Return the (x, y) coordinate for the center point of the cell that contains the specified text.  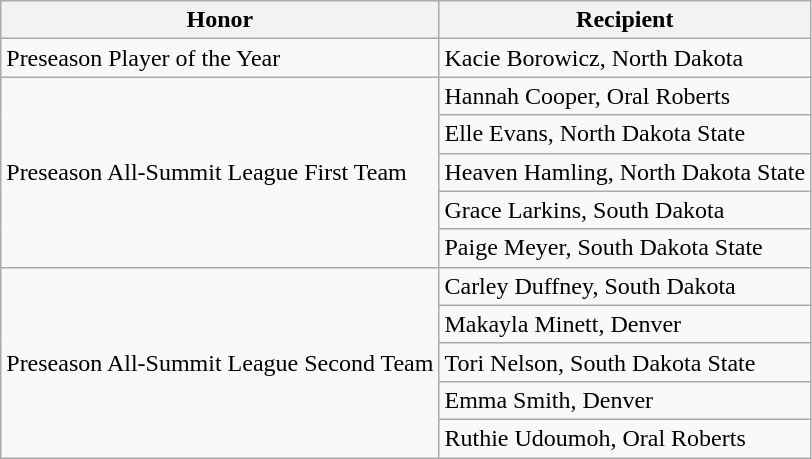
Paige Meyer, South Dakota State (625, 248)
Grace Larkins, South Dakota (625, 210)
Hannah Cooper, Oral Roberts (625, 96)
Honor (220, 20)
Preseason All-Summit League First Team (220, 172)
Kacie Borowicz, North Dakota (625, 58)
Carley Duffney, South Dakota (625, 286)
Preseason All-Summit League Second Team (220, 362)
Elle Evans, North Dakota State (625, 134)
Tori Nelson, South Dakota State (625, 362)
Ruthie Udoumoh, Oral Roberts (625, 438)
Heaven Hamling, North Dakota State (625, 172)
Emma Smith, Denver (625, 400)
Makayla Minett, Denver (625, 324)
Recipient (625, 20)
Preseason Player of the Year (220, 58)
